Find where the given text appears and provide that cell's center as [X, Y] coordinate. 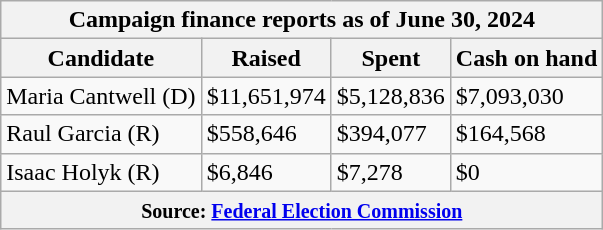
$11,651,974 [266, 96]
$7,278 [390, 172]
Candidate [101, 58]
Source: Federal Election Commission [302, 210]
Spent [390, 58]
Raised [266, 58]
$0 [526, 172]
Isaac Holyk (R) [101, 172]
$164,568 [526, 134]
$6,846 [266, 172]
$5,128,836 [390, 96]
Campaign finance reports as of June 30, 2024 [302, 20]
$7,093,030 [526, 96]
Maria Cantwell (D) [101, 96]
$558,646 [266, 134]
Raul Garcia (R) [101, 134]
$394,077 [390, 134]
Cash on hand [526, 58]
